Scan for the cell matching the given text and deliver its [x, y] coordinate at center. 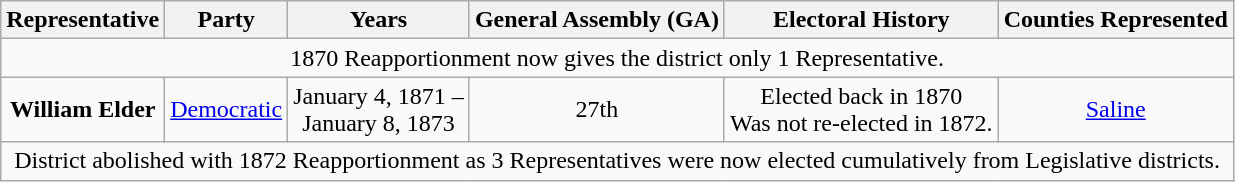
Party [226, 20]
27th [596, 110]
Years [379, 20]
Electoral History [861, 20]
Elected back in 1870Was not re-elected in 1872. [861, 110]
Counties Represented [1116, 20]
1870 Reapportionment now gives the district only 1 Representative. [618, 58]
William Elder [83, 110]
General Assembly (GA) [596, 20]
District abolished with 1872 Reapportionment as 3 Representatives were now elected cumulatively from Legislative districts. [618, 161]
Representative [83, 20]
Saline [1116, 110]
January 4, 1871 –January 8, 1873 [379, 110]
Democratic [226, 110]
